Search for the cell housing the specified text and yield its [x, y] center coordinate. 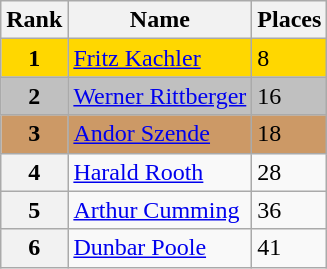
Werner Rittberger [160, 96]
Dunbar Poole [160, 248]
Harald Rooth [160, 172]
36 [290, 210]
Places [290, 20]
6 [34, 248]
28 [290, 172]
Name [160, 20]
Rank [34, 20]
Andor Szende [160, 134]
1 [34, 58]
5 [34, 210]
41 [290, 248]
Arthur Cumming [160, 210]
4 [34, 172]
3 [34, 134]
2 [34, 96]
8 [290, 58]
16 [290, 96]
18 [290, 134]
Fritz Kachler [160, 58]
